Identify which cell holds the provided text, then report its [X, Y] central coordinate. 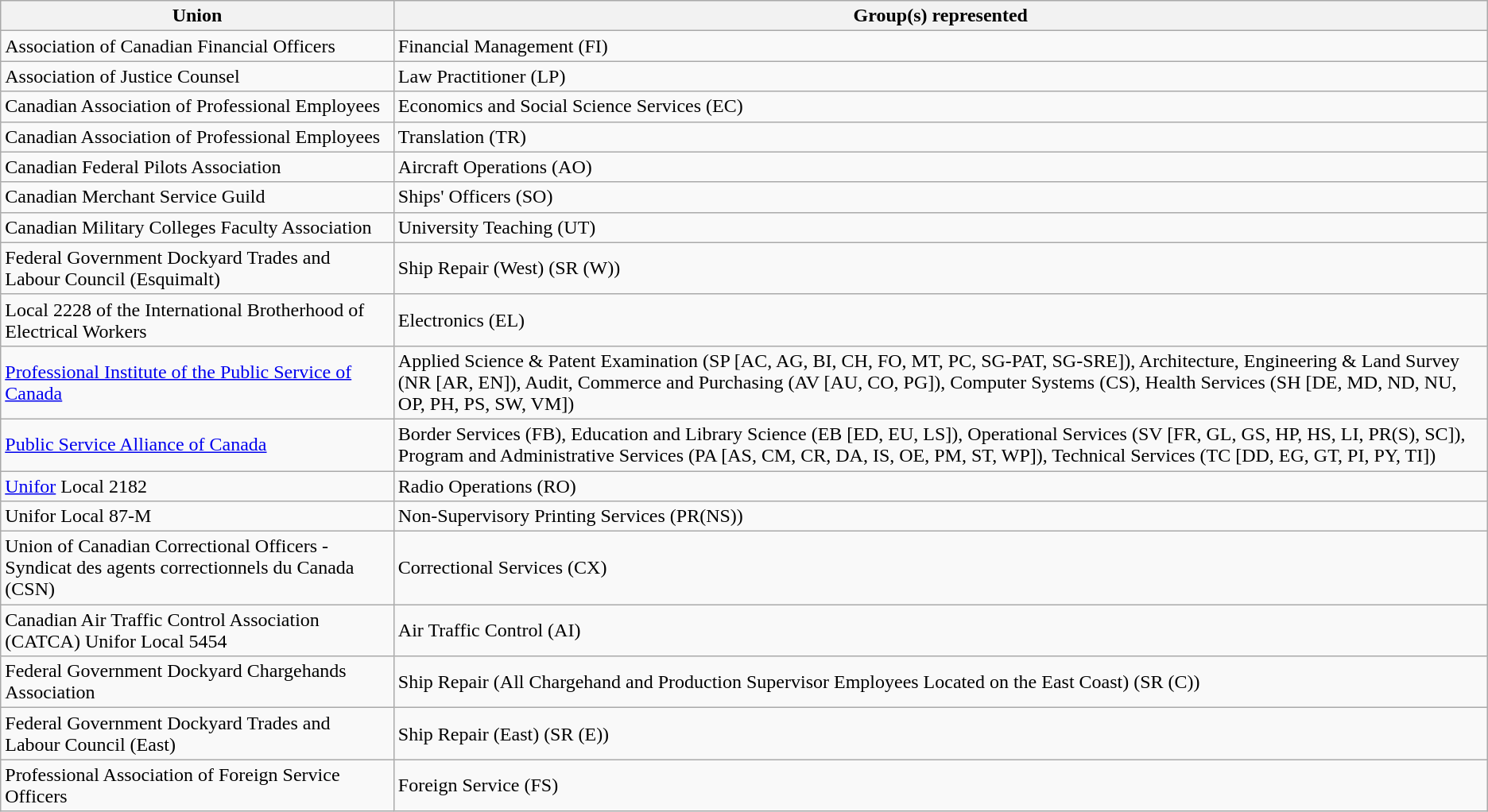
Ship Repair (East) (SR (E)) [940, 734]
Federal Government Dockyard Trades and Labour Council (Esquimalt) [197, 269]
Local 2228 of the International Brotherhood of Electrical Workers [197, 319]
Ship Repair (All Chargehand and Production Supervisor Employees Located on the East Coast) (SR (C)) [940, 682]
Professional Association of Foreign Service Officers [197, 785]
Electronics (EL) [940, 319]
Ship Repair (West) (SR (W)) [940, 269]
Non-Supervisory Printing Services (PR(NS)) [940, 516]
Translation (TR) [940, 137]
Group(s) represented [940, 16]
Ships' Officers (SO) [940, 197]
Association of Canadian Financial Officers [197, 46]
Public Service Alliance of Canada [197, 445]
Foreign Service (FS) [940, 785]
Federal Government Dockyard Chargehands Association [197, 682]
Canadian Federal Pilots Association [197, 167]
Radio Operations (RO) [940, 485]
Canadian Air Traffic Control Association (CATCA) Unifor Local 5454 [197, 631]
Law Practitioner (LP) [940, 76]
Federal Government Dockyard Trades and Labour Council (East) [197, 734]
Economics and Social Science Services (EC) [940, 106]
Correctional Services (CX) [940, 568]
Professional Institute of the Public Service of Canada [197, 382]
Union [197, 16]
Canadian Military Colleges Faculty Association [197, 227]
Financial Management (FI) [940, 46]
Union of Canadian Correctional Officers - Syndicat des agents correctionnels du Canada (CSN) [197, 568]
Unifor Local 87-M [197, 516]
Association of Justice Counsel [197, 76]
Unifor Local 2182 [197, 485]
University Teaching (UT) [940, 227]
Canadian Merchant Service Guild [197, 197]
Aircraft Operations (AO) [940, 167]
Air Traffic Control (AI) [940, 631]
